Scan for the cell matching the given text and deliver its (X, Y) coordinate at center. 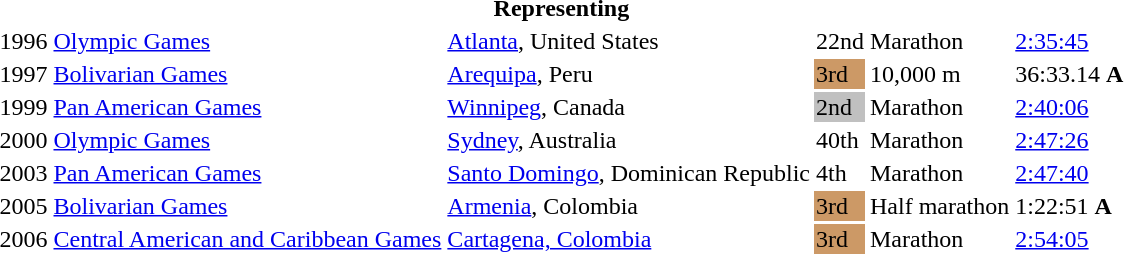
Central American and Caribbean Games (248, 239)
4th (840, 173)
40th (840, 140)
Sydney, Australia (629, 140)
Cartagena, Colombia (629, 239)
22nd (840, 41)
Atlanta, United States (629, 41)
Armenia, Colombia (629, 206)
10,000 m (939, 74)
Half marathon (939, 206)
Winnipeg, Canada (629, 107)
2nd (840, 107)
Arequipa, Peru (629, 74)
Santo Domingo, Dominican Republic (629, 173)
